Capture the cell that displays the provided text and extract its [x, y] central coordinate. 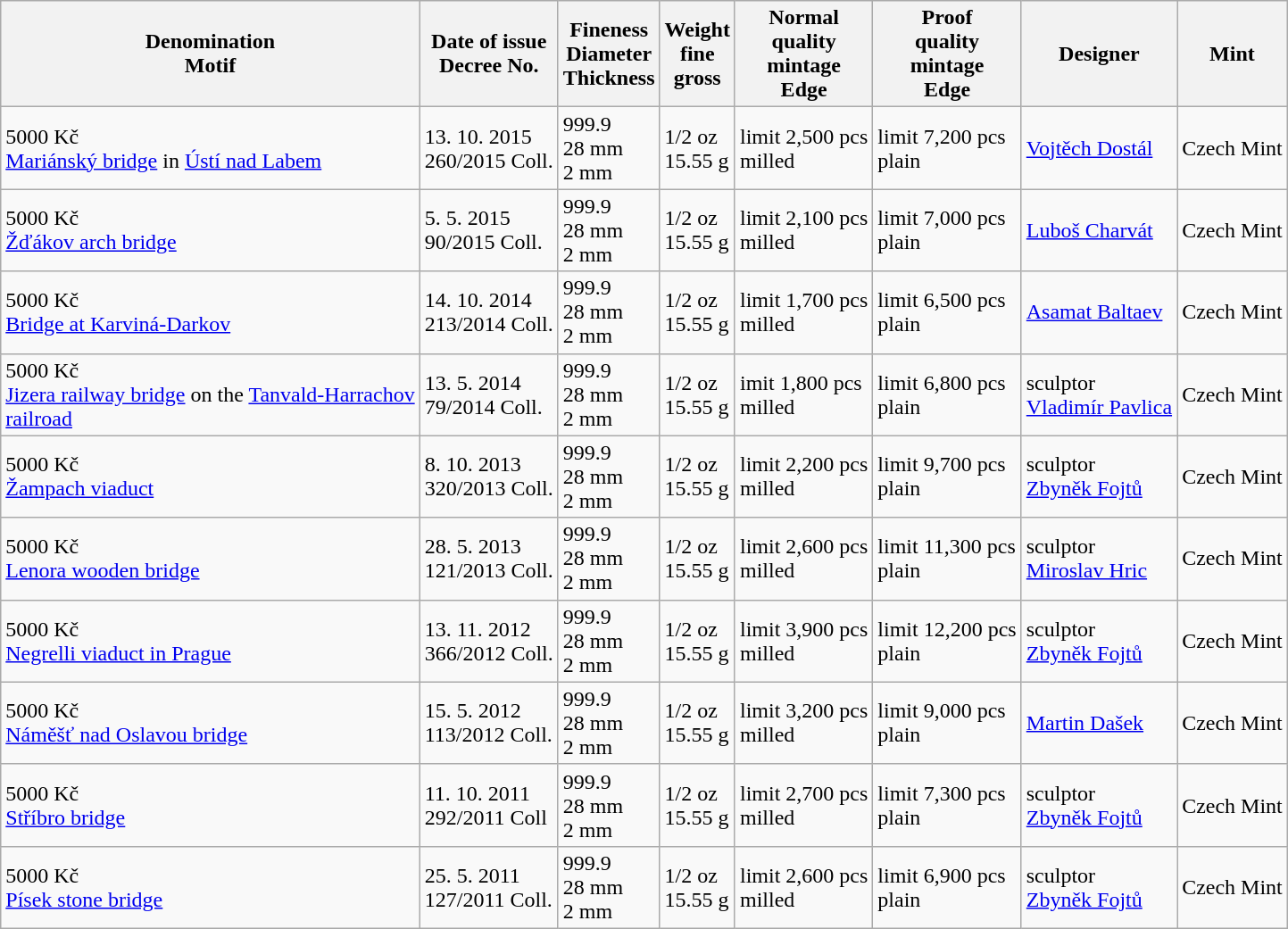
5000 KčŽďákov arch bridge [211, 230]
DenominationMotif [211, 54]
Asamat Baltaev [1099, 312]
limit 3,900 pcsmilled [803, 641]
sculptorVladimír Pavlica [1099, 394]
limit 9,700 pcsplain [947, 477]
5000 KčPísek stone bridge [211, 887]
15. 5. 2012113/2012 Coll. [489, 723]
limit 2,500 pcsmilled [803, 148]
limit 3,200 pcsmilled [803, 723]
5. 5. 201590/2015 Coll. [489, 230]
limit 6,900 pcsplain [947, 887]
Martin Dašek [1099, 723]
5000 KčJizera railway bridge on the Tanvald-Harrachovrailroad [211, 394]
limit 6,800 pcsplain [947, 394]
5000 KčLenora wooden bridge [211, 559]
28. 5. 2013121/2013 Coll. [489, 559]
Weightfinegross [697, 54]
11. 10. 2011292/2011 Coll [489, 805]
sculptorMiroslav Hric [1099, 559]
limit 9,000 pcsplain [947, 723]
NormalqualitymintageEdge [803, 54]
Vojtěch Dostál [1099, 148]
8. 10. 2013320/2013 Coll. [489, 477]
Designer [1099, 54]
5000 KčBridge at Karviná-Darkov [211, 312]
limit 7,300 pcsplain [947, 805]
limit 1,700 pcsmilled [803, 312]
25. 5. 2011127/2011 Coll. [489, 887]
limit 2,700 pcsmilled [803, 805]
5000 KčNáměšť nad Oslavou bridge [211, 723]
FinenessDiameterThickness [609, 54]
Mint [1233, 54]
limit 7,200 pcsplain [947, 148]
limit 7,000 pcsplain [947, 230]
5000 KčMariánský bridge in Ústí nad Labem [211, 148]
limit 2,200 pcsmilled [803, 477]
5000 KčŽampach viaduct [211, 477]
5000 KčNegrelli viaduct in Prague [211, 641]
5000 KčStříbro bridge [211, 805]
Luboš Charvát [1099, 230]
limit 6,500 pcsplain [947, 312]
limit 12,200 pcsplain [947, 641]
limit 11,300 pcsplain [947, 559]
limit 2,100 pcsmilled [803, 230]
13. 10. 2015260/2015 Coll. [489, 148]
13. 5. 201479/2014 Coll. [489, 394]
13. 11. 2012366/2012 Coll. [489, 641]
Date of issueDecree No. [489, 54]
ProofqualitymintageEdge [947, 54]
14. 10. 2014213/2014 Coll. [489, 312]
imit 1,800 pcsmilled [803, 394]
